Identify which cell holds the provided text, then report its (x, y) central coordinate. 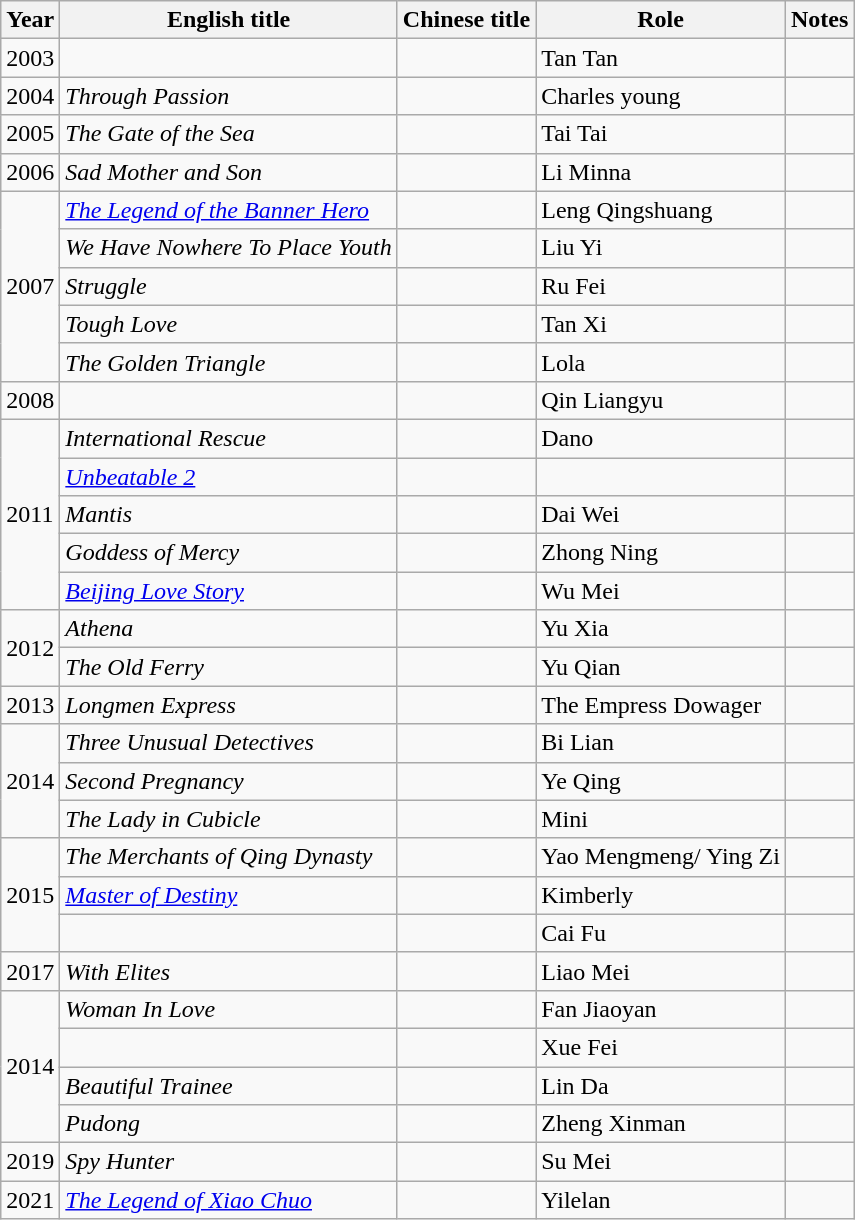
Goddess of Mercy (229, 553)
2006 (30, 172)
Yilelan (661, 1200)
Beijing Love Story (229, 591)
2013 (30, 705)
Wu Mei (661, 591)
Sad Mother and Son (229, 172)
Lin Da (661, 1085)
Tan Xi (661, 324)
Pudong (229, 1124)
Woman In Love (229, 1009)
Three Unusual Detectives (229, 743)
2012 (30, 648)
2021 (30, 1200)
Master of Destiny (229, 895)
Dano (661, 438)
The Golden Triangle (229, 362)
Athena (229, 629)
Xue Fei (661, 1047)
The Legend of Xiao Chuo (229, 1200)
The Old Ferry (229, 667)
Ru Fei (661, 286)
2017 (30, 971)
Longmen Express (229, 705)
2007 (30, 286)
Kimberly (661, 895)
Zhong Ning (661, 553)
Qin Liangyu (661, 400)
Cai Fu (661, 933)
Li Minna (661, 172)
Fan Jiaoyan (661, 1009)
With Elites (229, 971)
The Lady in Cubicle (229, 819)
Su Mei (661, 1162)
Tan Tan (661, 58)
Yao Mengmeng/ Ying Zi (661, 857)
Charles young (661, 96)
Yu Xia (661, 629)
The Merchants of Qing Dynasty (229, 857)
2003 (30, 58)
2004 (30, 96)
Spy Hunter (229, 1162)
Year (30, 20)
The Gate of the Sea (229, 134)
The Empress Dowager (661, 705)
Tai Tai (661, 134)
Notes (819, 20)
2019 (30, 1162)
Dai Wei (661, 515)
Leng Qingshuang (661, 210)
The Legend of the Banner Hero (229, 210)
Struggle (229, 286)
2015 (30, 895)
International Rescue (229, 438)
Beautiful Trainee (229, 1085)
Mini (661, 819)
Yu Qian (661, 667)
Ye Qing (661, 781)
2008 (30, 400)
Second Pregnancy (229, 781)
We Have Nowhere To Place Youth (229, 248)
Role (661, 20)
Bi Lian (661, 743)
Liu Yi (661, 248)
Zheng Xinman (661, 1124)
Chinese title (466, 20)
English title (229, 20)
Liao Mei (661, 971)
Tough Love (229, 324)
Lola (661, 362)
Unbeatable 2 (229, 477)
2005 (30, 134)
2011 (30, 514)
Mantis (229, 515)
Through Passion (229, 96)
